Provide the (X, Y) coordinate of the cell's center where the given text is located.  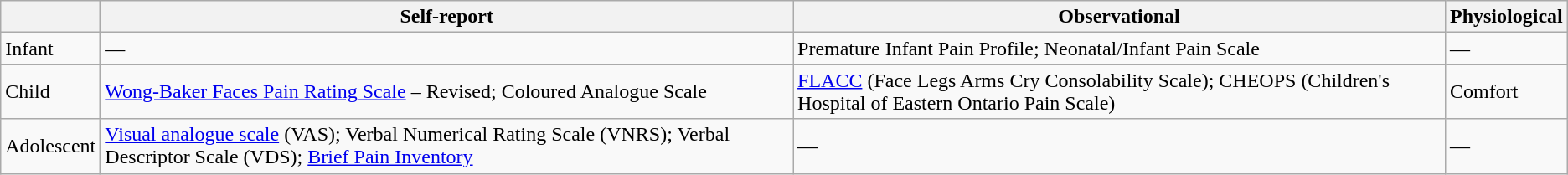
Wong-Baker Faces Pain Rating Scale – Revised; Coloured Analogue Scale (447, 92)
Adolescent (50, 146)
Observational (1119, 17)
Comfort (1506, 92)
FLACC (Face Legs Arms Cry Consolability Scale); CHEOPS (Children's Hospital of Eastern Ontario Pain Scale) (1119, 92)
Physiological (1506, 17)
Self-report (447, 17)
Premature Infant Pain Profile; Neonatal/Infant Pain Scale (1119, 49)
Child (50, 92)
Infant (50, 49)
Visual analogue scale (VAS); Verbal Numerical Rating Scale (VNRS); Verbal Descriptor Scale (VDS); Brief Pain Inventory (447, 146)
